Detect which cell encompasses the target text, then output its [x, y] center coordinate. 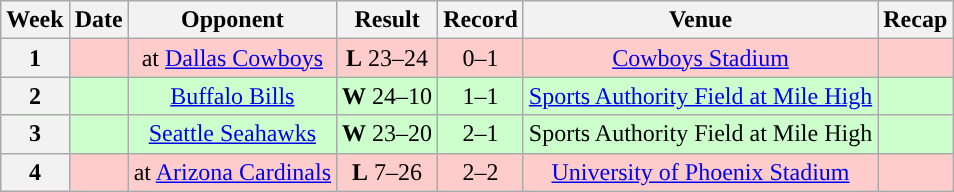
4 [35, 172]
Date [98, 20]
2–1 [481, 134]
1–1 [481, 96]
2 [35, 96]
Recap [916, 20]
Result [388, 20]
University of Phoenix Stadium [700, 172]
Opponent [232, 20]
L 23–24 [388, 58]
Seattle Seahawks [232, 134]
L 7–26 [388, 172]
0–1 [481, 58]
Venue [700, 20]
1 [35, 58]
Week [35, 20]
2–2 [481, 172]
W 24–10 [388, 96]
3 [35, 134]
at Dallas Cowboys [232, 58]
Record [481, 20]
W 23–20 [388, 134]
at Arizona Cardinals [232, 172]
Cowboys Stadium [700, 58]
Buffalo Bills [232, 96]
